Locate the cell with the specified text and output its (x, y) center coordinate. 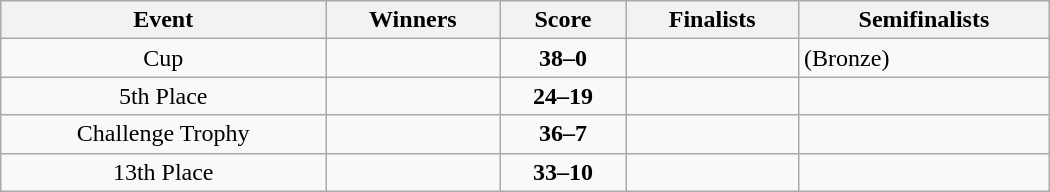
Semifinalists (924, 20)
Event (164, 20)
5th Place (164, 96)
Finalists (712, 20)
13th Place (164, 172)
Challenge Trophy (164, 134)
Winners (413, 20)
24–19 (563, 96)
33–10 (563, 172)
38–0 (563, 58)
Cup (164, 58)
(Bronze) (924, 58)
36–7 (563, 134)
Score (563, 20)
